Return the (x, y) coordinate for the center point of the cell that contains the specified text.  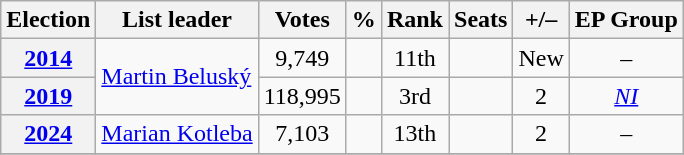
Marian Kotleba (177, 134)
2024 (48, 134)
% (364, 20)
9,749 (302, 58)
Rank (414, 20)
EP Group (626, 20)
7,103 (302, 134)
Election (48, 20)
Votes (302, 20)
Seats (480, 20)
3rd (414, 96)
118,995 (302, 96)
Martin Beluský (177, 77)
2014 (48, 58)
NI (626, 96)
13th (414, 134)
List leader (177, 20)
2019 (48, 96)
+/– (541, 20)
New (541, 58)
11th (414, 58)
